Capture the cell that displays the provided text and extract its [x, y] central coordinate. 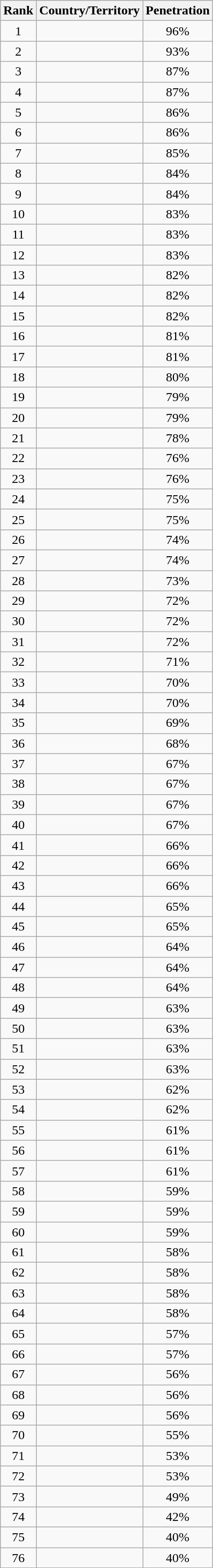
10 [18, 214]
66 [18, 1354]
70 [18, 1435]
42 [18, 865]
14 [18, 296]
32 [18, 662]
17 [18, 357]
80% [177, 377]
25 [18, 519]
55 [18, 1130]
26 [18, 540]
3 [18, 72]
1 [18, 31]
24 [18, 499]
13 [18, 275]
54 [18, 1110]
44 [18, 906]
6 [18, 133]
28 [18, 580]
52 [18, 1069]
19 [18, 397]
46 [18, 947]
53 [18, 1089]
33 [18, 682]
7 [18, 153]
41 [18, 845]
30 [18, 621]
12 [18, 255]
85% [177, 153]
76 [18, 1558]
71% [177, 662]
36 [18, 743]
47 [18, 967]
74 [18, 1517]
49% [177, 1496]
64 [18, 1313]
15 [18, 316]
65 [18, 1334]
71 [18, 1456]
5 [18, 112]
59 [18, 1211]
50 [18, 1028]
4 [18, 92]
68% [177, 743]
48 [18, 988]
55% [177, 1435]
31 [18, 642]
93% [177, 51]
11 [18, 234]
67 [18, 1374]
63 [18, 1293]
51 [18, 1049]
16 [18, 336]
73% [177, 580]
96% [177, 31]
38 [18, 784]
40 [18, 825]
8 [18, 173]
29 [18, 601]
69% [177, 723]
61 [18, 1252]
22 [18, 458]
60 [18, 1232]
27 [18, 560]
37 [18, 764]
73 [18, 1496]
49 [18, 1008]
23 [18, 479]
75 [18, 1537]
43 [18, 886]
9 [18, 194]
62 [18, 1273]
20 [18, 418]
21 [18, 438]
35 [18, 723]
58 [18, 1191]
57 [18, 1171]
34 [18, 703]
69 [18, 1415]
39 [18, 804]
Penetration [177, 11]
45 [18, 927]
56 [18, 1150]
42% [177, 1517]
18 [18, 377]
Rank [18, 11]
68 [18, 1395]
72 [18, 1476]
78% [177, 438]
2 [18, 51]
Country/Territory [90, 11]
